Extract the [X, Y] coordinate from the center of the cell holding the provided text.  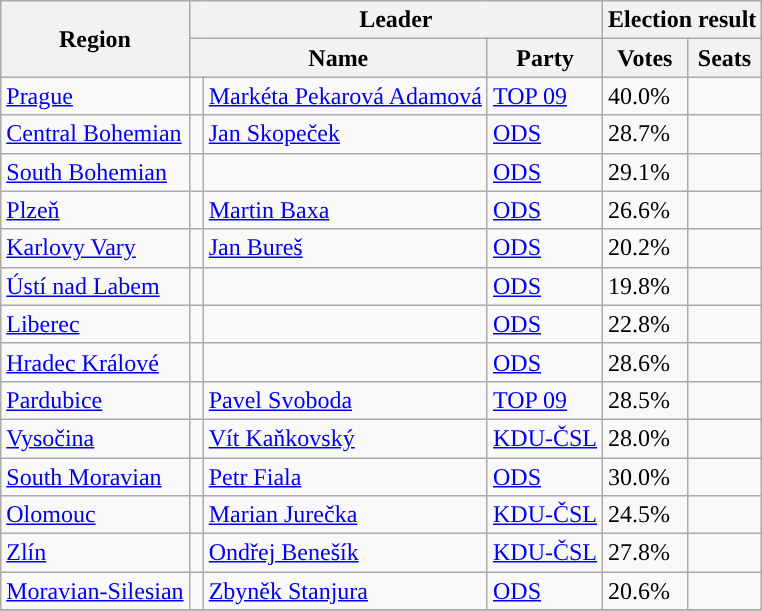
30.0% [646, 477]
Hradec Králové [95, 362]
Vít Kaňkovský [345, 438]
Petr Fiala [345, 477]
28.7% [646, 134]
Martin Baxa [345, 210]
27.8% [646, 553]
28.6% [646, 362]
Prague [95, 96]
Ústí nad Labem [95, 286]
Leader [396, 20]
Marian Jurečka [345, 515]
29.1% [646, 172]
Markéta Pekarová Adamová [345, 96]
Zbyněk Stanjura [345, 591]
Seats [724, 58]
Party [544, 58]
26.6% [646, 210]
Jan Skopeček [345, 134]
40.0% [646, 96]
Pavel Svoboda [345, 400]
Ondřej Benešík [345, 553]
Central Bohemian [95, 134]
Karlovy Vary [95, 248]
20.2% [646, 248]
Plzeň [95, 210]
Olomouc [95, 515]
Vysočina [95, 438]
Votes [646, 58]
South Bohemian [95, 172]
24.5% [646, 515]
Region [95, 39]
South Moravian [95, 477]
Moravian-Silesian [95, 591]
Pardubice [95, 400]
20.6% [646, 591]
22.8% [646, 324]
28.5% [646, 400]
Liberec [95, 324]
Jan Bureš [345, 248]
19.8% [646, 286]
Name [338, 58]
Zlín [95, 553]
28.0% [646, 438]
Election result [682, 20]
